Search for the cell housing the specified text and yield its [X, Y] center coordinate. 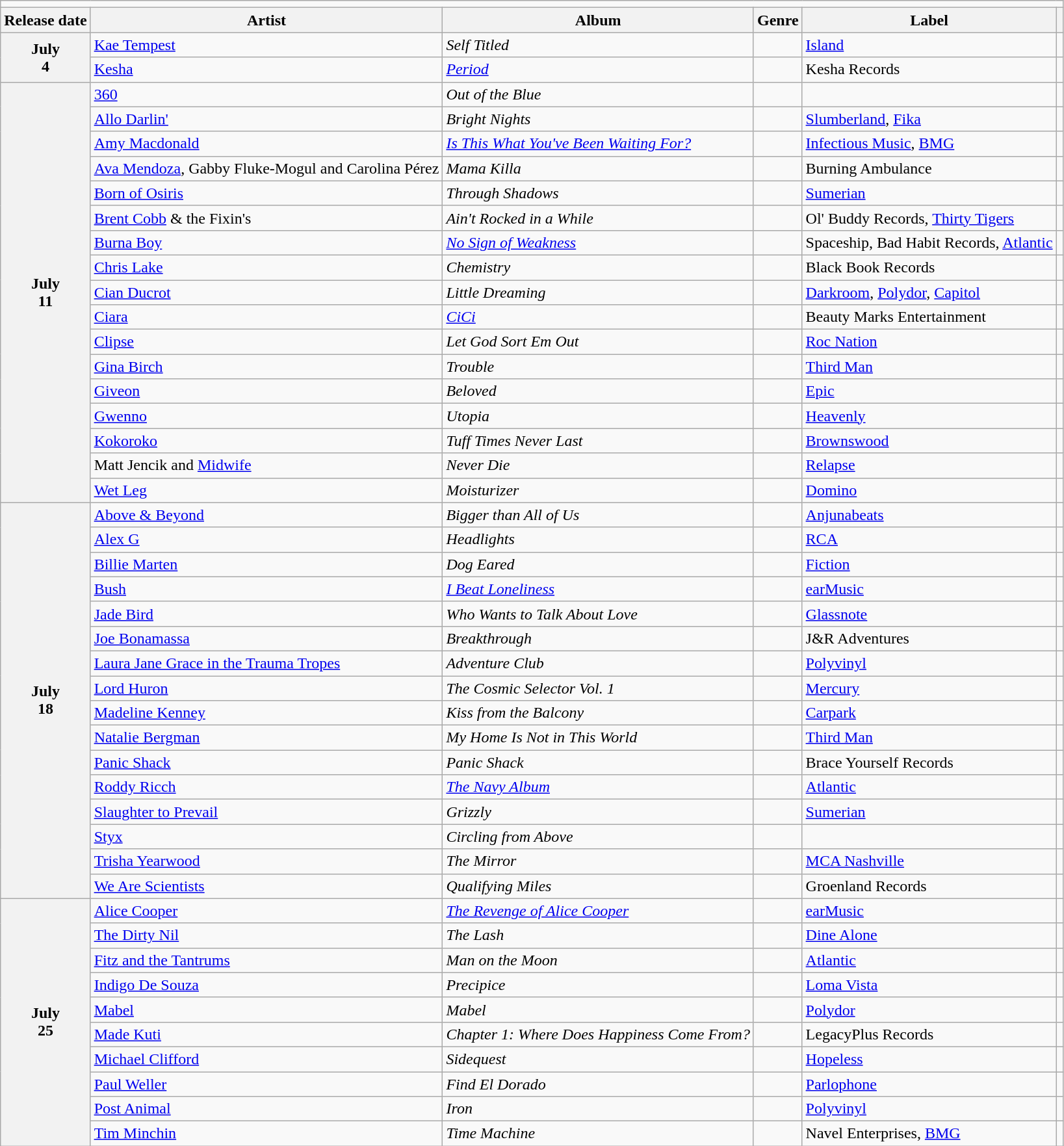
Album [598, 20]
Jade Bird [266, 614]
Utopia [598, 416]
Island [929, 45]
Bush [266, 589]
RCA [929, 540]
Heavenly [929, 416]
Kesha [266, 70]
Find El Dorado [598, 1084]
Brace Yourself Records [929, 762]
Kiss from the Balcony [598, 713]
Chris Lake [266, 267]
Ava Mendoza, Gabby Fluke-Mogul and Carolina Pérez [266, 168]
Allo Darlin' [266, 119]
Through Shadows [598, 193]
Adventure Club [598, 663]
MCA Nashville [929, 861]
Gina Birch [266, 367]
We Are Scientists [266, 886]
No Sign of Weakness [598, 242]
Mama Killa [598, 168]
Amy Macdonald [266, 144]
Label [929, 20]
Bigger than All of Us [598, 515]
Qualifying Miles [598, 886]
The Mirror [598, 861]
Carpark [929, 713]
Trisha Yearwood [266, 861]
Slumberland, Fika [929, 119]
Kae Tempest [266, 45]
Ain't Rocked in a While [598, 218]
Gwenno [266, 416]
Ciara [266, 317]
Release date [45, 20]
Burna Boy [266, 242]
Relapse [929, 465]
Laura Jane Grace in the Trauma Tropes [266, 663]
Artist [266, 20]
Slaughter to Prevail [266, 812]
Fiction [929, 564]
Anjunabeats [929, 515]
Beauty Marks Entertainment [929, 317]
Chapter 1: Where Does Happiness Come From? [598, 1034]
Sidequest [598, 1059]
Time Machine [598, 1134]
Self Titled [598, 45]
Roddy Ricch [266, 787]
Domino [929, 490]
Trouble [598, 367]
Mercury [929, 688]
Let God Sort Em Out [598, 342]
July4 [45, 57]
Cian Ducrot [266, 292]
Dog Eared [598, 564]
Darkroom, Polydor, Capitol [929, 292]
The Revenge of Alice Cooper [598, 911]
The Cosmic Selector Vol. 1 [598, 688]
Alice Cooper [266, 911]
Is This What You've Been Waiting For? [598, 144]
My Home Is Not in This World [598, 738]
Kesha Records [929, 70]
Beloved [598, 391]
Burning Ambulance [929, 168]
I Beat Loneliness [598, 589]
Spaceship, Bad Habit Records, Atlantic [929, 242]
Grizzly [598, 812]
July25 [45, 1022]
Billie Marten [266, 564]
Period [598, 70]
Giveon [266, 391]
Roc Nation [929, 342]
J&R Adventures [929, 638]
Above & Beyond [266, 515]
Michael Clifford [266, 1059]
Madeline Kenney [266, 713]
Epic [929, 391]
The Lash [598, 935]
Hopeless [929, 1059]
The Dirty Nil [266, 935]
Genre [777, 20]
Breakthrough [598, 638]
Man on the Moon [598, 960]
Wet Leg [266, 490]
Groenland Records [929, 886]
July11 [45, 293]
Loma Vista [929, 985]
Styx [266, 837]
Ol' Buddy Records, Thirty Tigers [929, 218]
Made Kuti [266, 1034]
Navel Enterprises, BMG [929, 1134]
Fitz and the Tantrums [266, 960]
Tim Minchin [266, 1134]
Brent Cobb & the Fixin's [266, 218]
Never Die [598, 465]
Little Dreaming [598, 292]
Clipse [266, 342]
CiCi [598, 317]
360 [266, 94]
LegacyPlus Records [929, 1034]
Lord Huron [266, 688]
Circling from Above [598, 837]
Alex G [266, 540]
Infectious Music, BMG [929, 144]
Precipice [598, 985]
Brownswood [929, 441]
Parlophone [929, 1084]
Born of Osiris [266, 193]
Iron [598, 1109]
Chemistry [598, 267]
Indigo De Souza [266, 985]
Kokoroko [266, 441]
Tuff Times Never Last [598, 441]
Paul Weller [266, 1084]
Post Animal [266, 1109]
Who Wants to Talk About Love [598, 614]
Headlights [598, 540]
Dine Alone [929, 935]
Joe Bonamassa [266, 638]
Polydor [929, 1009]
Glassnote [929, 614]
Natalie Bergman [266, 738]
Bright Nights [598, 119]
Moisturizer [598, 490]
July18 [45, 701]
Out of the Blue [598, 94]
The Navy Album [598, 787]
Matt Jencik and Midwife [266, 465]
Black Book Records [929, 267]
